Determine the [x, y] coordinate at the center of the cell enclosing the given text.  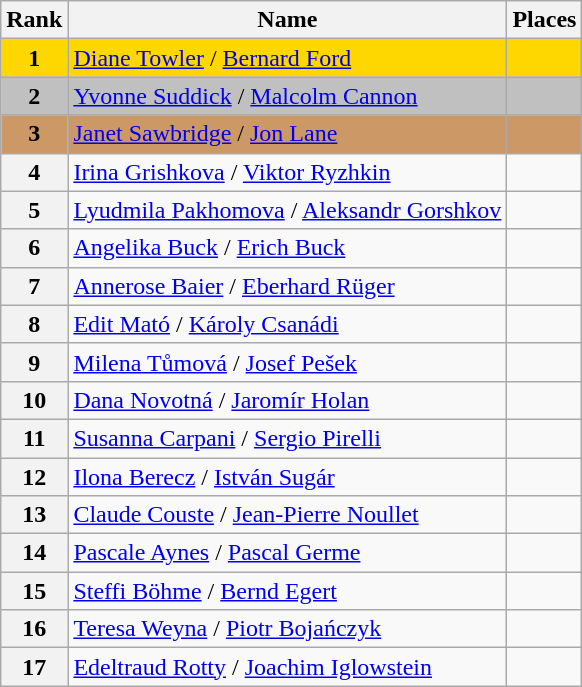
Dana Novotná / Jaromír Holan [288, 400]
16 [34, 629]
9 [34, 362]
5 [34, 210]
12 [34, 477]
Angelika Buck / Erich Buck [288, 248]
Irina Grishkova / Viktor Ryzhkin [288, 172]
Yvonne Suddick / Malcolm Cannon [288, 96]
Lyudmila Pakhomova / Aleksandr Gorshkov [288, 210]
Edeltraud Rotty / Joachim Iglowstein [288, 667]
8 [34, 324]
Places [544, 20]
Teresa Weyna / Piotr Bojańczyk [288, 629]
Edit Mató / Károly Csanádi [288, 324]
4 [34, 172]
2 [34, 96]
Rank [34, 20]
10 [34, 400]
13 [34, 515]
17 [34, 667]
14 [34, 553]
Name [288, 20]
Annerose Baier / Eberhard Rüger [288, 286]
Diane Towler / Bernard Ford [288, 58]
1 [34, 58]
3 [34, 134]
11 [34, 438]
7 [34, 286]
6 [34, 248]
Pascale Aynes / Pascal Germe [288, 553]
Steffi Böhme / Bernd Egert [288, 591]
15 [34, 591]
Janet Sawbridge / Jon Lane [288, 134]
Susanna Carpani / Sergio Pirelli [288, 438]
Ilona Berecz / István Sugár [288, 477]
Milena Tůmová / Josef Pešek [288, 362]
Claude Couste / Jean-Pierre Noullet [288, 515]
